Extract the (x, y) coordinate from the center of the cell holding the provided text.  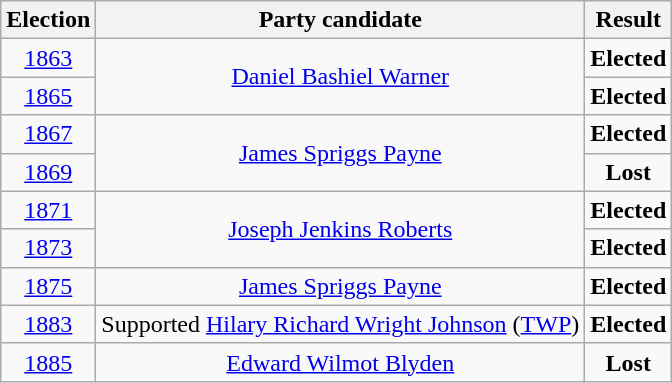
1869 (48, 172)
1875 (48, 286)
1885 (48, 362)
Supported Hilary Richard Wright Johnson (TWP) (340, 324)
1871 (48, 210)
Joseph Jenkins Roberts (340, 229)
1863 (48, 58)
Edward Wilmot Blyden (340, 362)
Daniel Bashiel Warner (340, 77)
1883 (48, 324)
Election (48, 20)
1873 (48, 248)
Party candidate (340, 20)
Result (628, 20)
1865 (48, 96)
1867 (48, 134)
